Provide the [x, y] coordinate of the cell's center where the given text is located.  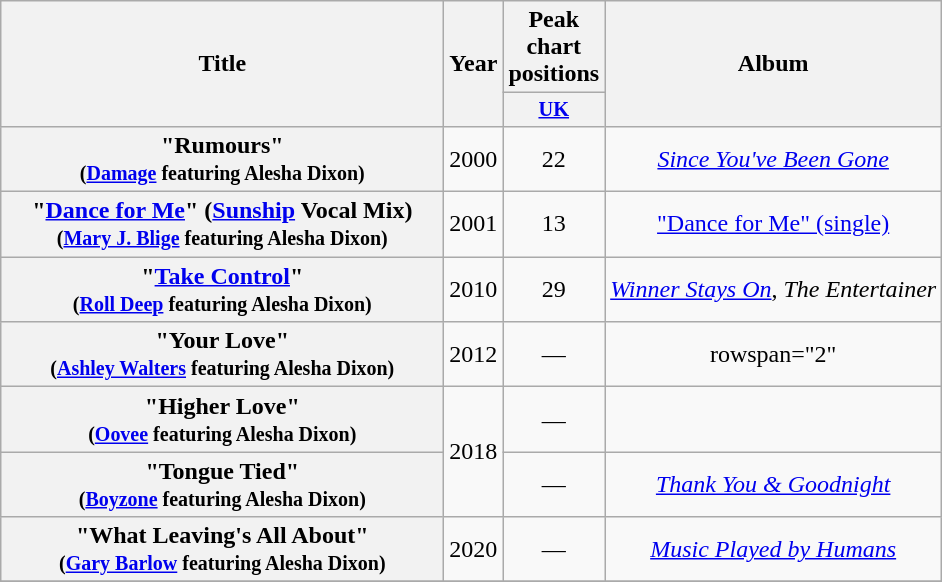
Album [774, 64]
Winner Stays On, The Entertainer [774, 290]
2012 [474, 354]
Since You've Been Gone [774, 158]
"Higher Love"(Oovee featuring Alesha Dixon) [222, 420]
"Dance for Me" (single) [774, 224]
"What Leaving's All About"(Gary Barlow featuring Alesha Dixon) [222, 550]
29 [554, 290]
2020 [474, 550]
2018 [474, 452]
2010 [474, 290]
Peak chart positions [554, 47]
Thank You & Goodnight [774, 484]
"Rumours"(Damage featuring Alesha Dixon) [222, 158]
13 [554, 224]
22 [554, 158]
"Take Control"(Roll Deep featuring Alesha Dixon) [222, 290]
Year [474, 64]
UK [554, 110]
Title [222, 64]
"Tongue Tied"(Boyzone featuring Alesha Dixon) [222, 484]
2001 [474, 224]
"Dance for Me" (Sunship Vocal Mix)(Mary J. Blige featuring Alesha Dixon) [222, 224]
2000 [474, 158]
rowspan="2" [774, 354]
"Your Love"(Ashley Walters featuring Alesha Dixon) [222, 354]
Music Played by Humans [774, 550]
